Detect which cell encompasses the target text, then output its [X, Y] center coordinate. 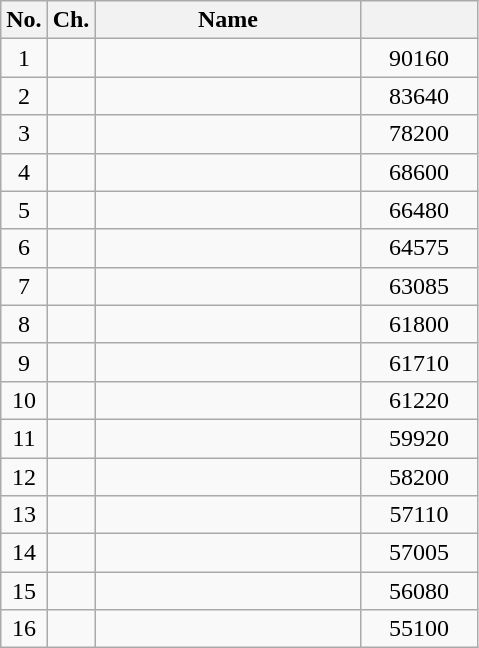
58200 [419, 477]
78200 [419, 134]
10 [24, 400]
61800 [419, 324]
No. [24, 20]
90160 [419, 58]
14 [24, 553]
7 [24, 286]
11 [24, 438]
9 [24, 362]
63085 [419, 286]
61710 [419, 362]
13 [24, 515]
57110 [419, 515]
64575 [419, 248]
2 [24, 96]
68600 [419, 172]
66480 [419, 210]
1 [24, 58]
5 [24, 210]
56080 [419, 591]
16 [24, 629]
Ch. [71, 20]
3 [24, 134]
83640 [419, 96]
59920 [419, 438]
6 [24, 248]
57005 [419, 553]
12 [24, 477]
15 [24, 591]
8 [24, 324]
61220 [419, 400]
Name [228, 20]
55100 [419, 629]
4 [24, 172]
